Return the [X, Y] coordinate for the center point of the cell that contains the specified text.  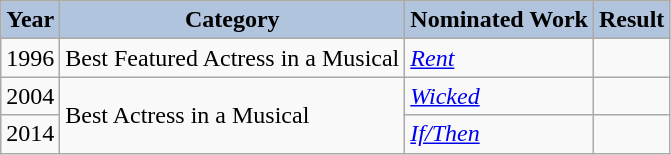
Rent [500, 58]
2014 [30, 134]
2004 [30, 96]
Category [232, 20]
Year [30, 20]
Best Featured Actress in a Musical [232, 58]
Result [631, 20]
Nominated Work [500, 20]
Best Actress in a Musical [232, 115]
1996 [30, 58]
If/Then [500, 134]
Wicked [500, 96]
